Capture the cell that displays the provided text and extract its [X, Y] central coordinate. 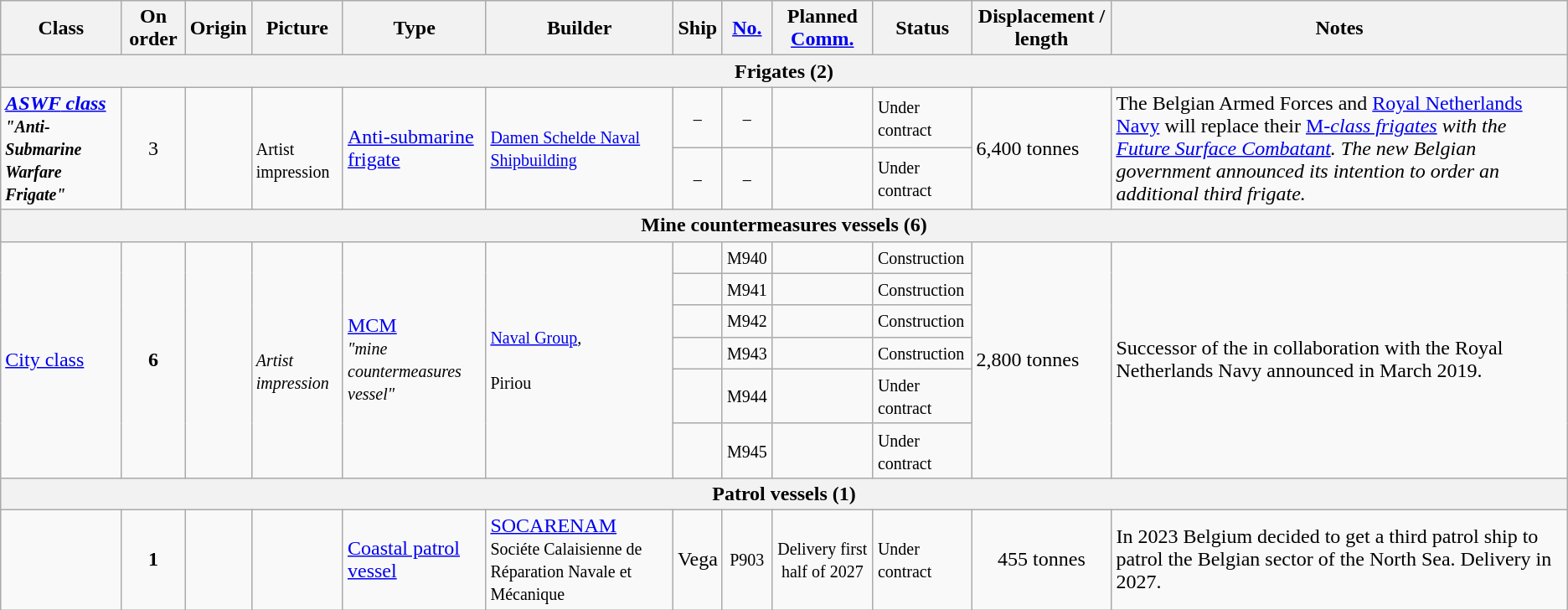
M944 [747, 395]
Notes [1339, 28]
Type [414, 28]
Builder [580, 28]
Mine countermeasures vessels (6) [784, 225]
Picture [297, 28]
Delivery first half of 2027 [823, 560]
ASWF class"Anti-Submarine Warfare Frigate" [61, 148]
6,400 tonnes [1042, 148]
Successor of the in collaboration with the Royal Netherlands Navy announced in March 2019. [1339, 359]
SOCARENAMSociéte Calaisienne de Réparation Navale et Mécanique [580, 560]
6 [153, 359]
3 [153, 148]
Status [922, 28]
M941 [747, 289]
455 tonnes [1042, 560]
1 [153, 560]
P903 [747, 560]
City class [61, 359]
M945 [747, 451]
M940 [747, 257]
Naval Group,Piriou [580, 359]
On order [153, 28]
Origin [218, 28]
Anti-submarine frigate [414, 148]
Frigates (2) [784, 71]
M942 [747, 321]
Damen Schelde Naval Shipbuilding [580, 148]
Displacement / length [1042, 28]
Coastal patrol vessel [414, 560]
M943 [747, 353]
Vega [697, 560]
Planned Comm. [823, 28]
MCM"mine countermeasures vessel" [414, 359]
No. [747, 28]
Ship [697, 28]
In 2023 Belgium decided to get a third patrol ship to patrol the Belgian sector of the North Sea. Delivery in 2027. [1339, 560]
Patrol vessels (1) [784, 494]
Class [61, 28]
2,800 tonnes [1042, 359]
